Scan for the cell matching the given text and deliver its (x, y) coordinate at center. 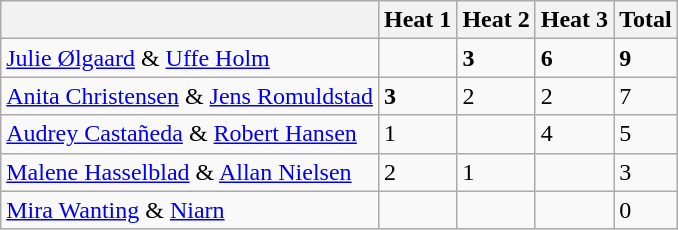
Audrey Castañeda & Robert Hansen (190, 134)
Julie Ølgaard & Uffe Holm (190, 58)
9 (646, 58)
Anita Christensen & Jens Romuldstad (190, 96)
Malene Hasselblad & Allan Nielsen (190, 172)
4 (574, 134)
Heat 3 (574, 20)
6 (574, 58)
Heat 1 (417, 20)
Mira Wanting & Niarn (190, 210)
Total (646, 20)
5 (646, 134)
7 (646, 96)
Heat 2 (496, 20)
0 (646, 210)
